Return the (x, y) coordinate for the center point of the cell that contains the specified text.  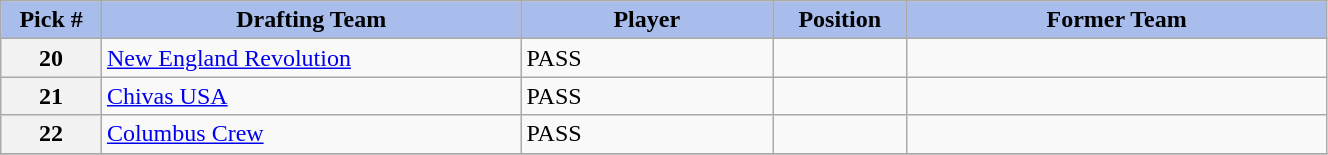
Pick # (52, 20)
Drafting Team (311, 20)
New England Revolution (311, 58)
Former Team (1117, 20)
20 (52, 58)
Position (840, 20)
Chivas USA (311, 96)
Columbus Crew (311, 134)
Player (647, 20)
21 (52, 96)
22 (52, 134)
